Identify which cell holds the provided text, then report its (X, Y) central coordinate. 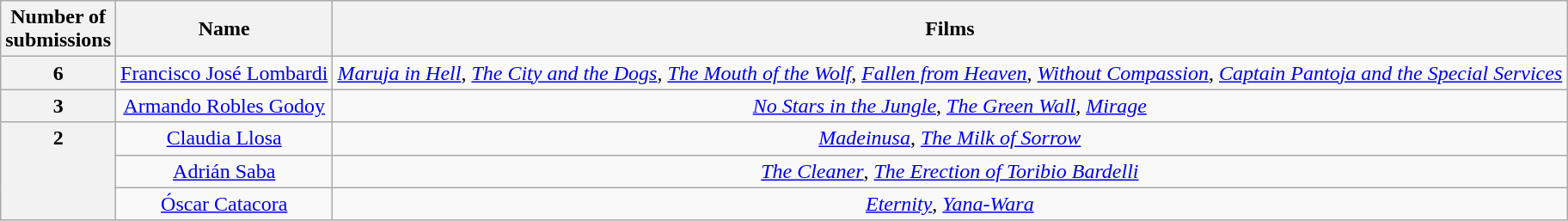
Name (224, 29)
Francisco José Lombardi (224, 73)
Óscar Catacora (224, 204)
Maruja in Hell, The City and the Dogs, The Mouth of the Wolf, Fallen from Heaven, Without Compassion, Captain Pantoja and the Special Services (950, 73)
Madeinusa, The Milk of Sorrow (950, 138)
No Stars in the Jungle, The Green Wall, Mirage (950, 106)
3 (58, 106)
6 (58, 73)
Adrián Saba (224, 171)
Armando Robles Godoy (224, 106)
Claudia Llosa (224, 138)
Films (950, 29)
2 (58, 171)
Number ofsubmissions (58, 29)
The Cleaner, The Erection of Toribio Bardelli (950, 171)
Eternity, Yana-Wara (950, 204)
